Pinpoint the cell where the given text exists, returning its [x, y] midpoint coordinate. 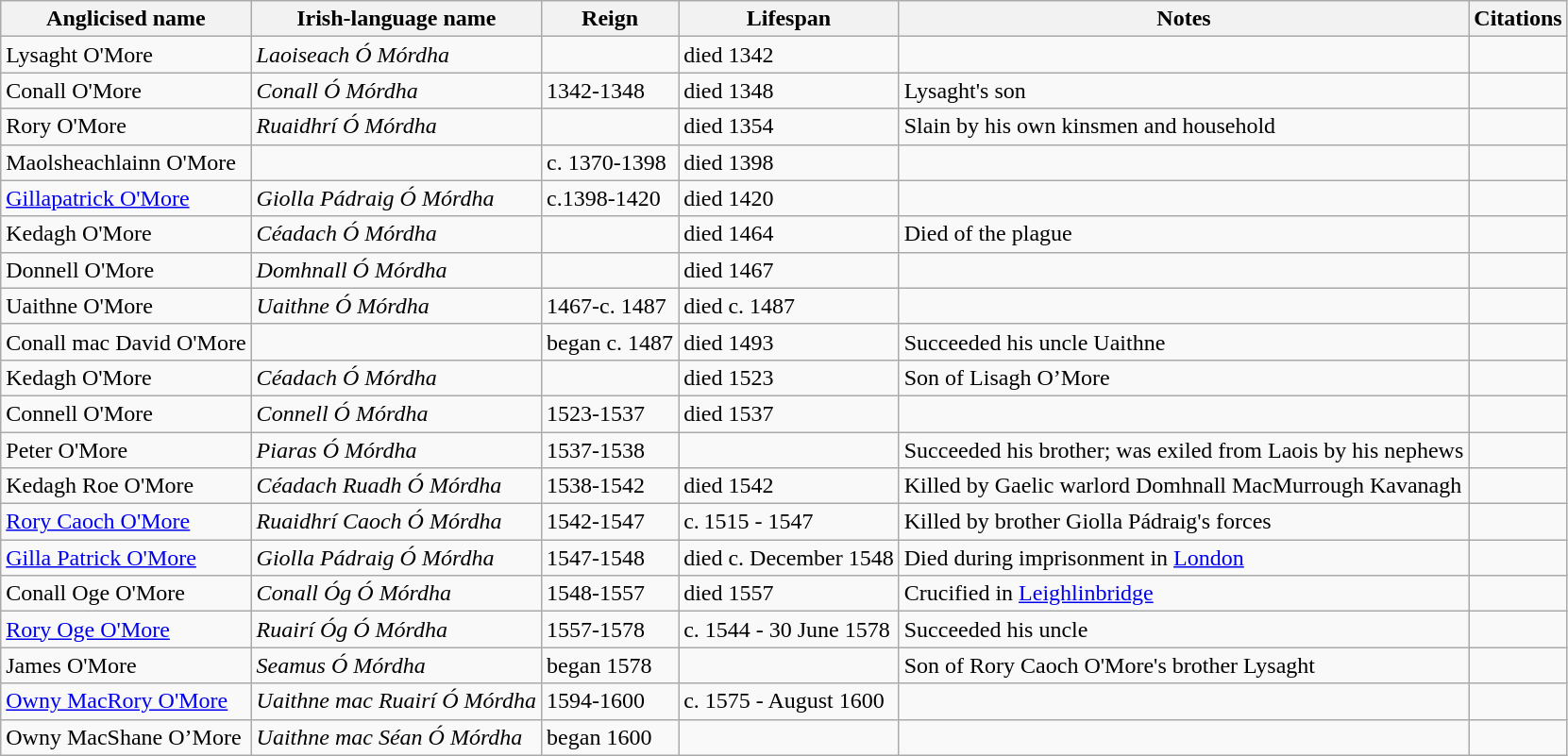
Lifespan [789, 19]
Owny MacShane O’More [126, 737]
1537-1538 [610, 450]
Reign [610, 19]
Rory O'More [126, 126]
died 1354 [789, 126]
Ruairí Óg Ó Mórdha [396, 630]
1538-1542 [610, 486]
died 1348 [789, 91]
Laoiseach Ó Mórdha [396, 55]
Donnell O'More [126, 270]
Connell Ó Mórdha [396, 413]
Died during imprisonment in London [1184, 558]
Conall mac David O'More [126, 342]
Uaithne mac Séan Ó Mórdha [396, 737]
Citations [1518, 19]
Anglicised name [126, 19]
Succeeded his uncle [1184, 630]
1557-1578 [610, 630]
Céadach Ruadh Ó Mórdha [396, 486]
Kedagh Roe O'More [126, 486]
Ruaidhrí Ó Mórdha [396, 126]
Irish-language name [396, 19]
died c. 1487 [789, 306]
Connell O'More [126, 413]
died 1398 [789, 162]
died 1420 [789, 198]
Conall O'More [126, 91]
Uaithne O'More [126, 306]
died 1557 [789, 594]
Lysaght's son [1184, 91]
Conall Óg Ó Mórdha [396, 594]
Died of the plague [1184, 234]
Slain by his own kinsmen and household [1184, 126]
Uaithne mac Ruairí Ó Mórdha [396, 701]
died 1467 [789, 270]
c.1398-1420 [610, 198]
began 1578 [610, 665]
died c. December 1548 [789, 558]
Ruaidhrí Caoch Ó Mórdha [396, 522]
1542-1547 [610, 522]
Domhnall Ó Mórdha [396, 270]
c. 1544 - 30 June 1578 [789, 630]
Owny MacRory O'More [126, 701]
died 1464 [789, 234]
c. 1515 - 1547 [789, 522]
began c. 1487 [610, 342]
Rory Oge O'More [126, 630]
Seamus Ó Mórdha [396, 665]
1547-1548 [610, 558]
1342-1348 [610, 91]
James O'More [126, 665]
1523-1537 [610, 413]
Gilla Patrick O'More [126, 558]
Uaithne Ó Mórdha [396, 306]
died 1493 [789, 342]
Killed by brother Giolla Pádraig's forces [1184, 522]
Succeeded his uncle Uaithne [1184, 342]
died 1342 [789, 55]
Lysaght O'More [126, 55]
Crucified in Leighlinbridge [1184, 594]
Succeeded his brother; was exiled from Laois by his nephews [1184, 450]
1467-c. 1487 [610, 306]
Rory Caoch O'More [126, 522]
Son of Lisagh O’More [1184, 378]
1548-1557 [610, 594]
Conall Oge O'More [126, 594]
died 1542 [789, 486]
died 1537 [789, 413]
Notes [1184, 19]
c. 1575 - August 1600 [789, 701]
began 1600 [610, 737]
Peter O'More [126, 450]
Maolsheachlainn O'More [126, 162]
1594-1600 [610, 701]
died 1523 [789, 378]
c. 1370-1398 [610, 162]
Son of Rory Caoch O'More's brother Lysaght [1184, 665]
Gillapatrick O'More [126, 198]
Conall Ó Mórdha [396, 91]
Piaras Ó Mórdha [396, 450]
Killed by Gaelic warlord Domhnall MacMurrough Kavanagh [1184, 486]
